Find where the given text appears and provide that cell's center as (x, y) coordinate. 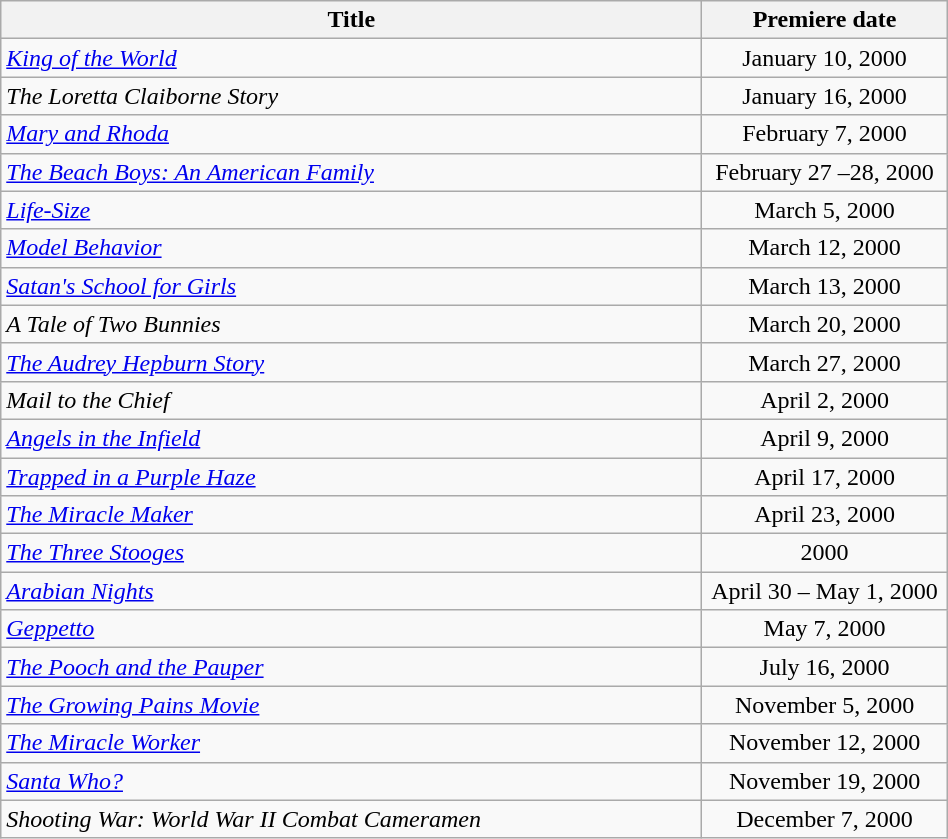
November 12, 2000 (824, 743)
The Audrey Hepburn Story (352, 362)
February 7, 2000 (824, 134)
April 17, 2000 (824, 477)
March 27, 2000 (824, 362)
May 7, 2000 (824, 629)
King of the World (352, 58)
The Pooch and the Pauper (352, 667)
Mail to the Chief (352, 400)
January 16, 2000 (824, 96)
March 5, 2000 (824, 210)
July 16, 2000 (824, 667)
Premiere date (824, 20)
February 27 –28, 2000 (824, 172)
The Loretta Claiborne Story (352, 96)
Mary and Rhoda (352, 134)
Trapped in a Purple Haze (352, 477)
April 2, 2000 (824, 400)
The Miracle Worker (352, 743)
Shooting War: World War II Combat Cameramen (352, 819)
Angels in the Infield (352, 438)
April 9, 2000 (824, 438)
April 30 – May 1, 2000 (824, 591)
Satan's School for Girls (352, 286)
A Tale of Two Bunnies (352, 324)
The Beach Boys: An American Family (352, 172)
March 12, 2000 (824, 248)
Geppetto (352, 629)
November 19, 2000 (824, 781)
March 20, 2000 (824, 324)
The Growing Pains Movie (352, 705)
Life-Size (352, 210)
Arabian Nights (352, 591)
The Three Stooges (352, 553)
December 7, 2000 (824, 819)
Title (352, 20)
Santa Who? (352, 781)
November 5, 2000 (824, 705)
The Miracle Maker (352, 515)
January 10, 2000 (824, 58)
Model Behavior (352, 248)
April 23, 2000 (824, 515)
2000 (824, 553)
March 13, 2000 (824, 286)
